Scan for the cell matching the given text and deliver its (x, y) coordinate at center. 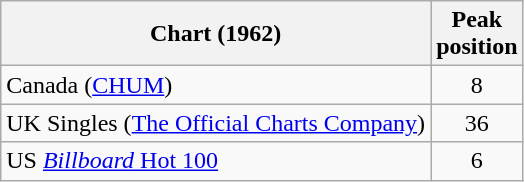
Chart (1962) (216, 34)
Peakposition (477, 34)
36 (477, 123)
Canada (CHUM) (216, 85)
8 (477, 85)
UK Singles (The Official Charts Company) (216, 123)
6 (477, 161)
US Billboard Hot 100 (216, 161)
